Capture the cell that displays the provided text and extract its (x, y) central coordinate. 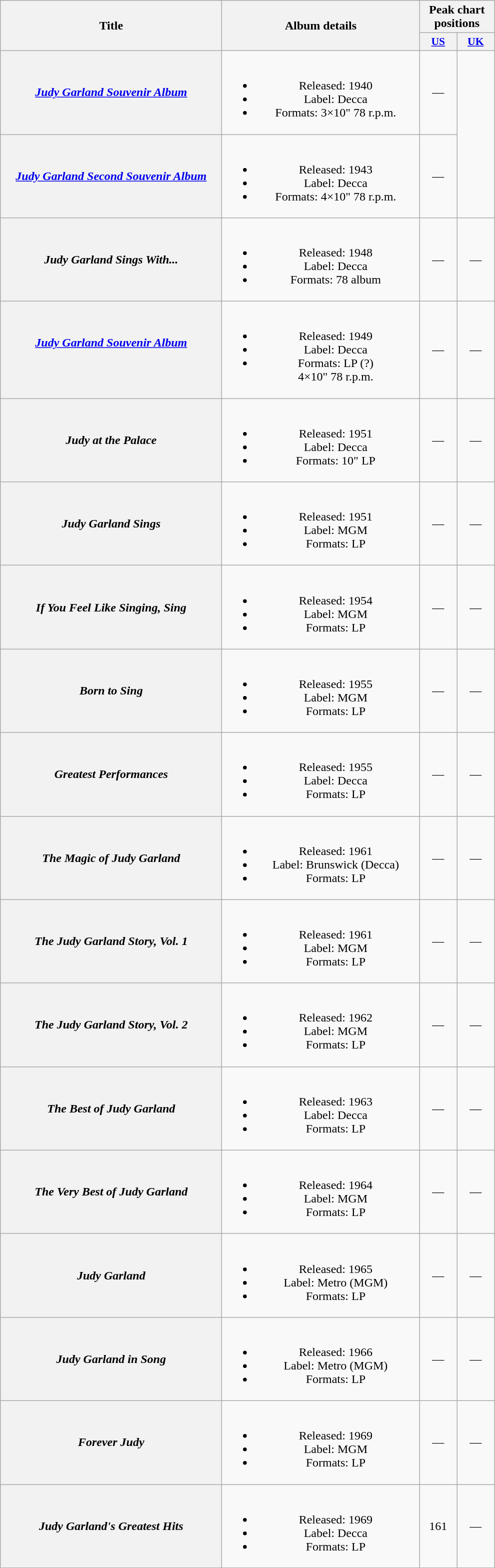
Judy Garland Sings (111, 524)
The Judy Garland Story, Vol. 1 (111, 941)
Title (111, 26)
Released: 1965Label: Metro (MGM)Formats: LP (321, 1275)
Released: 1966Label: Metro (MGM)Formats: LP (321, 1359)
Released: 1964Label: MGMFormats: LP (321, 1192)
Born to Sing (111, 691)
Released: 1940Label: DeccaFormats: 3×10" 78 r.p.m. (321, 92)
Released: 1963Label: DeccaFormats: LP (321, 1108)
If You Feel Like Singing, Sing (111, 607)
Album details (321, 26)
Released: 1955Label: MGMFormats: LP (321, 691)
Forever Judy (111, 1442)
Judy Garland Second Souvenir Album (111, 176)
Judy at the Palace (111, 440)
161 (438, 1526)
Peak chartpositions (457, 17)
Released: 1961Label: Brunswick (Decca)Formats: LP (321, 858)
Released: 1948Label: DeccaFormats: 78 album (321, 260)
The Best of Judy Garland (111, 1108)
The Very Best of Judy Garland (111, 1192)
Released: 1969Label: DeccaFormats: LP (321, 1526)
Released: 1943Label: DeccaFormats: 4×10" 78 r.p.m. (321, 176)
US (438, 42)
UK (476, 42)
Released: 1951Label: MGMFormats: LP (321, 524)
Greatest Performances (111, 774)
Released: 1962Label: MGMFormats: LP (321, 1025)
Released: 1961Label: MGMFormats: LP (321, 941)
Released: 1949Label: DeccaFormats: LP (?)4×10" 78 r.p.m. (321, 350)
Released: 1969Label: MGMFormats: LP (321, 1442)
The Judy Garland Story, Vol. 2 (111, 1025)
The Magic of Judy Garland (111, 858)
Judy Garland's Greatest Hits (111, 1526)
Judy Garland in Song (111, 1359)
Released: 1955Label: DeccaFormats: LP (321, 774)
Released: 1954Label: MGMFormats: LP (321, 607)
Judy Garland Sings With... (111, 260)
Judy Garland (111, 1275)
Released: 1951Label: DeccaFormats: 10" LP (321, 440)
